Output the (X, Y) coordinate of the center of the cell containing the given text.  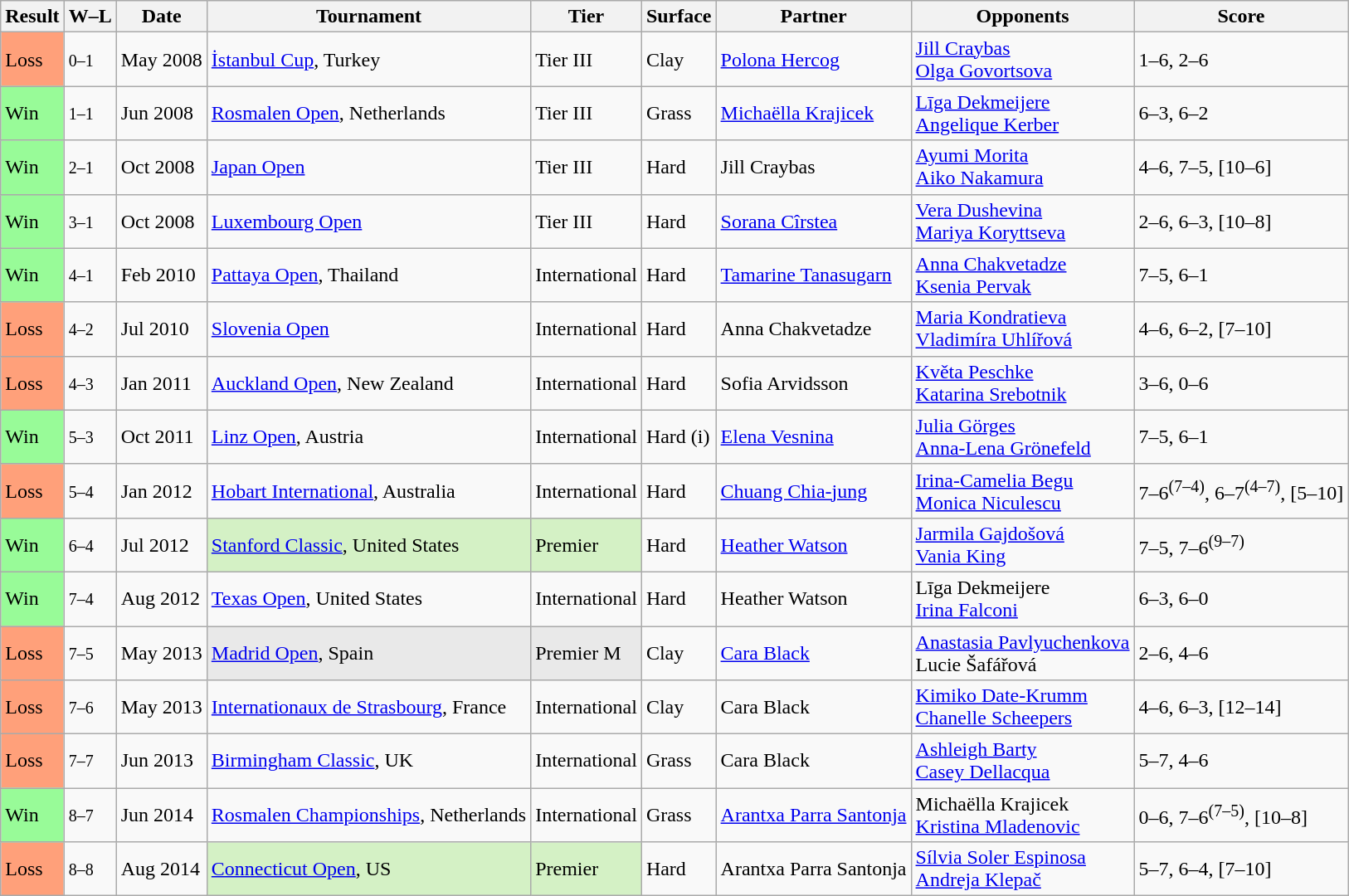
4–6, 6–2, [7–10] (1241, 329)
Jill Craybas Olga Govortsova (1022, 60)
6–3, 6–2 (1241, 113)
Premier M (587, 652)
3–1 (90, 221)
Jul 2010 (161, 329)
2–1 (90, 168)
4–3 (90, 383)
Madrid Open, Spain (368, 652)
Slovenia Open (368, 329)
Līga Dekmeijere Angelique Kerber (1022, 113)
Date (161, 17)
8–8 (90, 869)
Sorana Cîrstea (813, 221)
Rosmalen Championships, Netherlands (368, 815)
0–1 (90, 60)
Rosmalen Open, Netherlands (368, 113)
Elena Vesnina (813, 436)
Ashleigh Barty Casey Dellacqua (1022, 762)
Auckland Open, New Zealand (368, 383)
Result (32, 17)
Tournament (368, 17)
Jul 2012 (161, 544)
Vera Dushevina Mariya Koryttseva (1022, 221)
Michaëlla Krajicek Kristina Mladenovic (1022, 815)
7–5 (90, 652)
Jun 2013 (161, 762)
Līga Dekmeijere Irina Falconi (1022, 599)
Aug 2014 (161, 869)
Anastasia Pavlyuchenkova Lucie Šafářová (1022, 652)
Julia Görges Anna-Lena Grönefeld (1022, 436)
6–3, 6–0 (1241, 599)
Connecticut Open, US (368, 869)
Feb 2010 (161, 275)
7–4 (90, 599)
Anna Chakvetadze Ksenia Pervak (1022, 275)
Jun 2008 (161, 113)
7–5, 7–6(9–7) (1241, 544)
Luxembourg Open (368, 221)
4–6, 6–3, [12–14] (1241, 707)
Sílvia Soler Espinosa Andreja Klepač (1022, 869)
7–6 (90, 707)
Hobart International, Australia (368, 491)
2–6, 6–3, [10–8] (1241, 221)
5–3 (90, 436)
Texas Open, United States (368, 599)
4–2 (90, 329)
Score (1241, 17)
Jun 2014 (161, 815)
Birmingham Classic, UK (368, 762)
2–6, 4–6 (1241, 652)
Irina-Camelia Begu Monica Niculescu (1022, 491)
Tier (587, 17)
1–1 (90, 113)
Opponents (1022, 17)
Maria Kondratieva Vladimíra Uhlířová (1022, 329)
Aug 2012 (161, 599)
Japan Open (368, 168)
Oct 2011 (161, 436)
Surface (679, 17)
Jarmila Gajdošová Vania King (1022, 544)
6–4 (90, 544)
5–4 (90, 491)
W–L (90, 17)
Anna Chakvetadze (813, 329)
3–6, 0–6 (1241, 383)
Květa Peschke Katarina Srebotnik (1022, 383)
Internationaux de Strasbourg, France (368, 707)
Tamarine Tanasugarn (813, 275)
7–6(7–4), 6–7(4–7), [5–10] (1241, 491)
0–6, 7–6(7–5), [10–8] (1241, 815)
5–7, 4–6 (1241, 762)
Jan 2011 (161, 383)
Jill Craybas (813, 168)
7–7 (90, 762)
İstanbul Cup, Turkey (368, 60)
4–1 (90, 275)
1–6, 2–6 (1241, 60)
May 2008 (161, 60)
Chuang Chia-jung (813, 491)
Jan 2012 (161, 491)
4–6, 7–5, [10–6] (1241, 168)
5–7, 6–4, [7–10] (1241, 869)
Partner (813, 17)
Stanford Classic, United States (368, 544)
Sofia Arvidsson (813, 383)
Ayumi Morita Aiko Nakamura (1022, 168)
Hard (i) (679, 436)
Michaëlla Krajicek (813, 113)
Pattaya Open, Thailand (368, 275)
8–7 (90, 815)
Linz Open, Austria (368, 436)
Polona Hercog (813, 60)
Kimiko Date-Krumm Chanelle Scheepers (1022, 707)
